Scan for the cell matching the given text and deliver its [X, Y] coordinate at center. 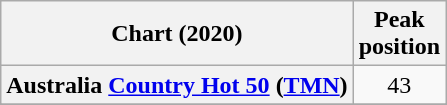
43 [399, 85]
Peakposition [399, 34]
Australia Country Hot 50 (TMN) [177, 85]
Chart (2020) [177, 34]
